For the text-containing cell, return its midpoint in [x, y] coordinate format. 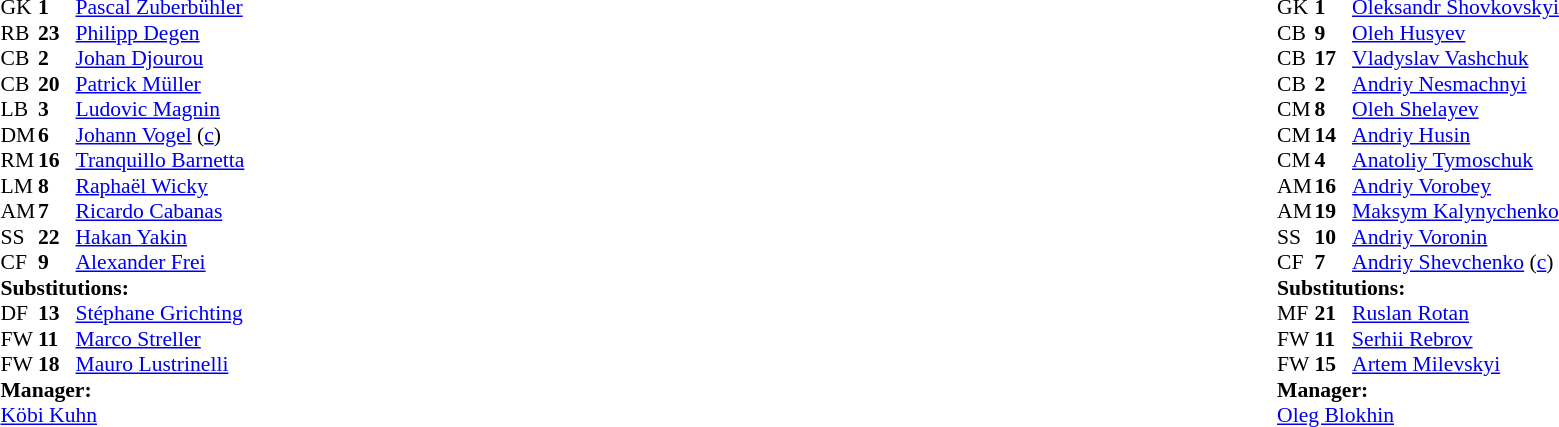
RB [19, 33]
Patrick Müller [160, 84]
22 [57, 237]
LM [19, 186]
Ludovic Magnin [160, 109]
Oleh Husyev [1456, 33]
Ruslan Rotan [1456, 313]
Andriy Nesmachnyi [1456, 84]
18 [57, 365]
19 [1334, 211]
Mauro Lustrinelli [160, 365]
Marco Streller [160, 339]
Alexander Frei [160, 263]
Andriy Shevchenko (c) [1456, 263]
17 [1334, 59]
Andriy Voronin [1456, 237]
Serhii Rebrov [1456, 339]
Vladyslav Vashchuk [1456, 59]
Johan Djourou [160, 59]
DF [19, 313]
10 [1334, 237]
Raphaël Wicky [160, 186]
Stéphane Grichting [160, 313]
Tranquillo Barnetta [160, 161]
Ricardo Cabanas [160, 211]
13 [57, 313]
3 [57, 109]
Oleh Shelayev [1456, 109]
6 [57, 135]
15 [1334, 365]
21 [1334, 313]
LB [19, 109]
RM [19, 161]
14 [1334, 135]
Artem Milevskyi [1456, 365]
4 [1334, 161]
Johann Vogel (c) [160, 135]
Anatoliy Tymoschuk [1456, 161]
Andriy Husin [1456, 135]
23 [57, 33]
DM [19, 135]
Maksym Kalynychenko [1456, 211]
Andriy Vorobey [1456, 186]
Hakan Yakin [160, 237]
20 [57, 84]
MF [1296, 313]
Philipp Degen [160, 33]
